Extract the [X, Y] coordinate from the center of the cell holding the provided text.  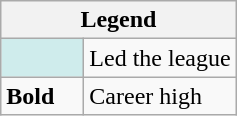
Bold [42, 96]
Legend [118, 20]
Career high [160, 96]
Led the league [160, 58]
